Find where the given text appears and provide that cell's center as [x, y] coordinate. 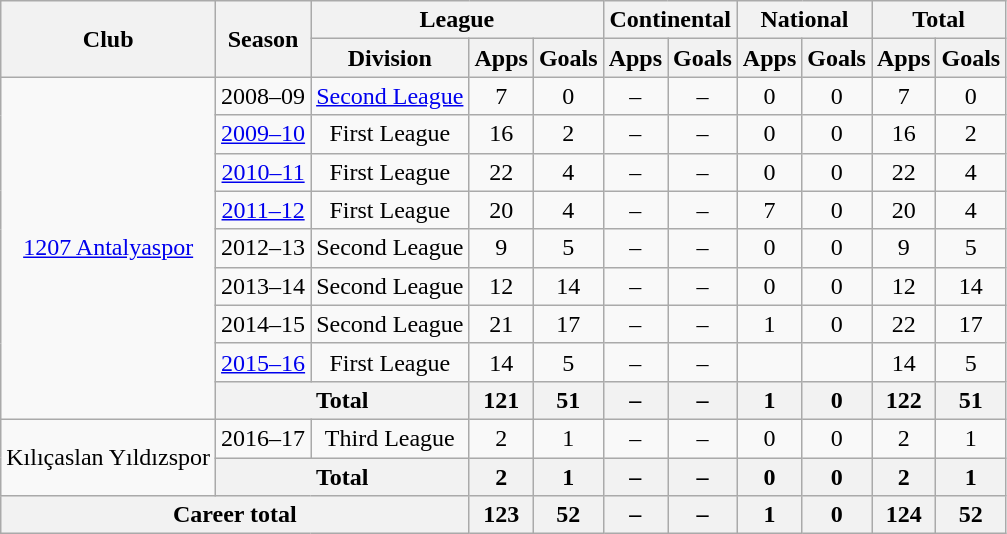
2008–09 [264, 96]
Kılıçaslan Yıldızspor [108, 457]
2011–12 [264, 210]
1207 Antalyaspor [108, 248]
2012–13 [264, 248]
Career total [235, 515]
123 [501, 515]
Club [108, 39]
2015–16 [264, 362]
122 [904, 400]
Third League [390, 438]
Season [264, 39]
2013–14 [264, 286]
121 [501, 400]
Continental [670, 20]
2016–17 [264, 438]
League [458, 20]
124 [904, 515]
2010–11 [264, 172]
21 [501, 324]
2009–10 [264, 134]
National [804, 20]
2014–15 [264, 324]
Division [390, 58]
